From the cell containing the given text, extract its center point as [X, Y] coordinate. 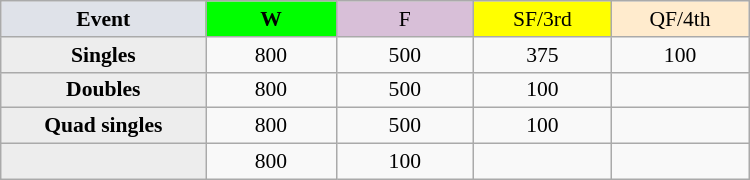
F [405, 19]
Singles [104, 55]
SF/3rd [543, 19]
Doubles [104, 90]
Quad singles [104, 126]
W [271, 19]
375 [543, 55]
QF/4th [680, 19]
Event [104, 19]
